Locate the cell with the specified text and output its [X, Y] center coordinate. 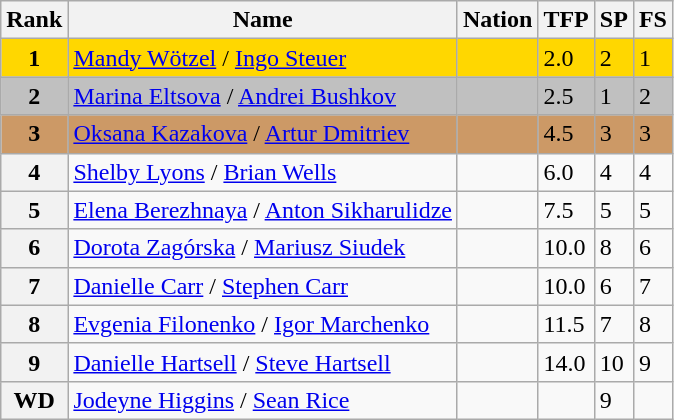
10 [614, 362]
Rank [34, 20]
2.0 [566, 58]
Elena Berezhnaya / Anton Sikharulidze [263, 210]
11.5 [566, 324]
14.0 [566, 362]
Marina Eltsova / Andrei Bushkov [263, 96]
SP [614, 20]
TFP [566, 20]
Name [263, 20]
FS [652, 20]
Dorota Zagórska / Mariusz Siudek [263, 248]
WD [34, 400]
6.0 [566, 172]
7.5 [566, 210]
Shelby Lyons / Brian Wells [263, 172]
4.5 [566, 134]
Oksana Kazakova / Artur Dmitriev [263, 134]
Danielle Hartsell / Steve Hartsell [263, 362]
Nation [497, 20]
Jodeyne Higgins / Sean Rice [263, 400]
Mandy Wötzel / Ingo Steuer [263, 58]
2.5 [566, 96]
Evgenia Filonenko / Igor Marchenko [263, 324]
Danielle Carr / Stephen Carr [263, 286]
